Find where the given text appears and provide that cell's center as [X, Y] coordinate. 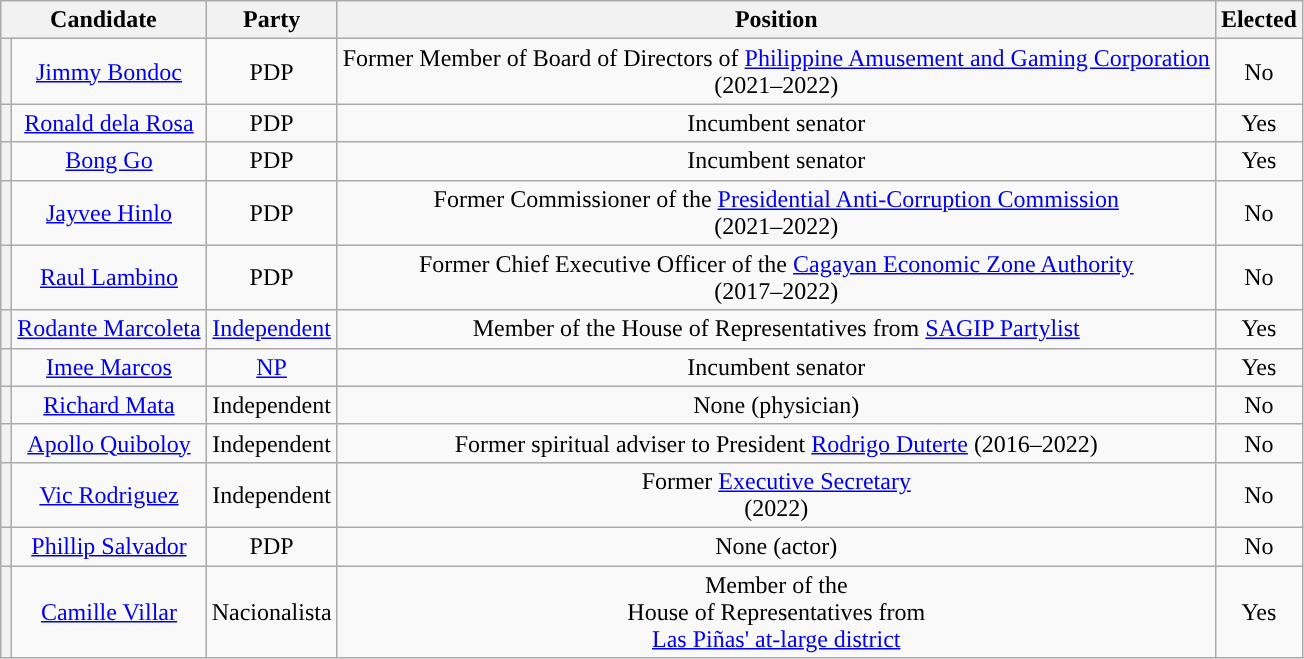
Ronald dela Rosa [109, 123]
Apollo Quiboloy [109, 443]
Member of theHouse of Representatives from Las Piñas' at-large district [776, 612]
Position [776, 20]
Former Chief Executive Officer of the Cagayan Economic Zone Authority(2017–2022) [776, 278]
Vic Rodriguez [109, 494]
Nacionalista [272, 612]
Former spiritual adviser to President Rodrigo Duterte (2016–2022) [776, 443]
Jayvee Hinlo [109, 212]
None (physician) [776, 405]
Member of the House of Representatives from SAGIP Partylist [776, 329]
Candidate [104, 20]
Rodante Marcoleta [109, 329]
Camille Villar [109, 612]
Elected [1258, 20]
Jimmy Bondoc [109, 72]
Phillip Salvador [109, 546]
Former Member of Board of Directors of Philippine Amusement and Gaming Corporation(2021–2022) [776, 72]
Party [272, 20]
None (actor) [776, 546]
NP [272, 367]
Former Executive Secretary(2022) [776, 494]
Former Commissioner of the Presidential Anti-Corruption Commission(2021–2022) [776, 212]
Raul Lambino [109, 278]
Richard Mata [109, 405]
Bong Go [109, 161]
Imee Marcos [109, 367]
